Return the [X, Y] coordinate for the center point of the cell that contains the specified text.  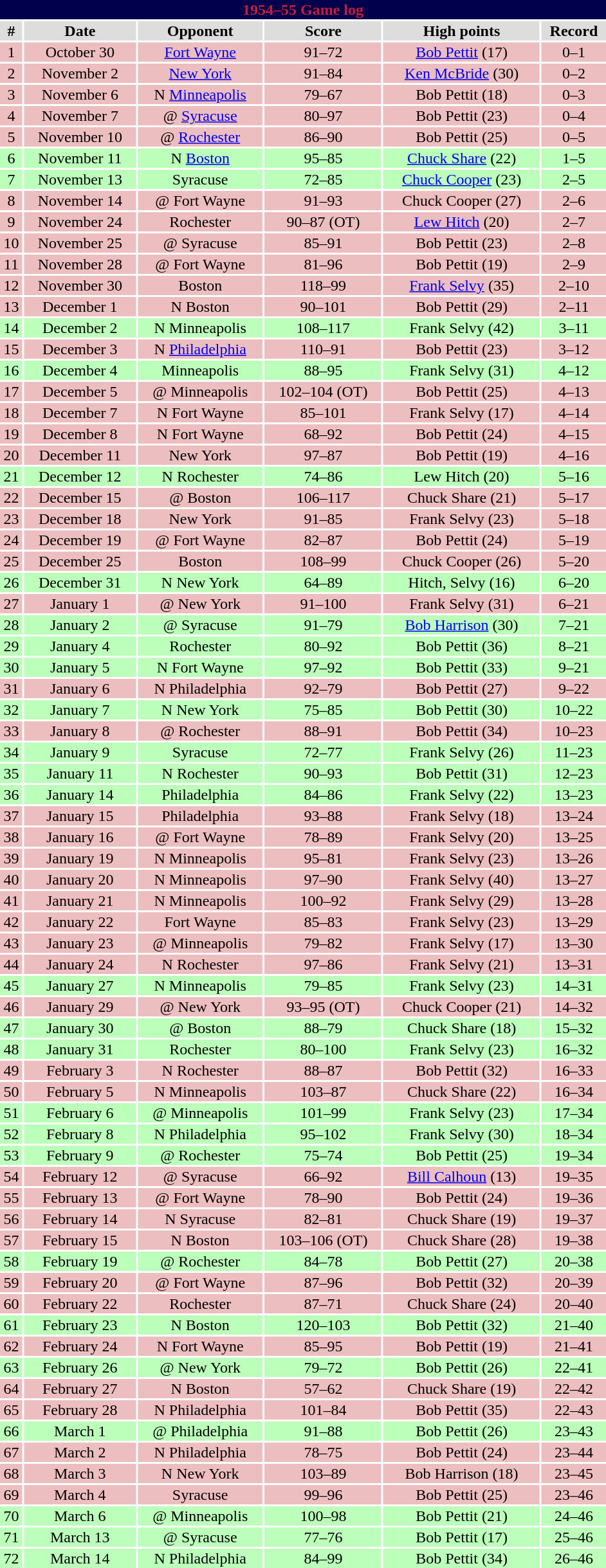
19–36 [574, 1198]
January 16 [80, 837]
103–89 [324, 1473]
November 11 [80, 158]
23–46 [574, 1495]
2–5 [574, 179]
26–46 [574, 1558]
93–88 [324, 816]
50 [12, 1092]
February 5 [80, 1092]
3 [12, 95]
102–104 (OT) [324, 392]
88–87 [324, 1070]
20–39 [574, 1283]
February 22 [80, 1304]
January 23 [80, 943]
December 18 [80, 519]
January 22 [80, 922]
108–117 [324, 328]
February 3 [80, 1070]
97–92 [324, 667]
January 8 [80, 731]
97–87 [324, 455]
82–87 [324, 540]
Chuck Cooper (21) [462, 1007]
Frank Selvy (42) [462, 328]
4–13 [574, 392]
February 12 [80, 1176]
37 [12, 816]
55 [12, 1198]
85–101 [324, 413]
20 [12, 455]
120–103 [324, 1325]
11 [12, 264]
January 30 [80, 1028]
January 6 [80, 689]
46 [12, 1007]
75–74 [324, 1155]
March 1 [80, 1431]
82–81 [324, 1219]
5–18 [574, 519]
Record [574, 31]
January 7 [80, 710]
@ Philadelphia [201, 1431]
18 [12, 413]
97–90 [324, 879]
12 [12, 285]
85–91 [324, 243]
95–102 [324, 1134]
13–25 [574, 837]
62 [12, 1346]
December 1 [80, 307]
February 26 [80, 1367]
Frank Selvy (21) [462, 964]
17 [12, 392]
Opponent [201, 31]
57 [12, 1240]
December 25 [80, 561]
9 [12, 222]
68 [12, 1473]
January 29 [80, 1007]
6 [12, 158]
5–16 [574, 476]
6–20 [574, 582]
January 5 [80, 667]
March 3 [80, 1473]
0–5 [574, 137]
72–77 [324, 752]
2–7 [574, 222]
84–99 [324, 1558]
100–92 [324, 901]
January 15 [80, 816]
1 [12, 52]
5 [12, 137]
13 [12, 307]
Frank Selvy (35) [462, 285]
January 2 [80, 625]
Bob Harrison (30) [462, 625]
4–15 [574, 434]
Chuck Share (24) [462, 1304]
December 2 [80, 328]
December 12 [80, 476]
24 [12, 540]
20–40 [574, 1304]
14–32 [574, 1007]
91–100 [324, 604]
19–38 [574, 1240]
November 28 [80, 264]
Bob Pettit (36) [462, 646]
February 14 [80, 1219]
103–87 [324, 1092]
87–96 [324, 1283]
21–40 [574, 1325]
1–5 [574, 158]
86–90 [324, 137]
10–23 [574, 731]
16–34 [574, 1092]
12–23 [574, 773]
9–21 [574, 667]
30 [12, 667]
15–32 [574, 1028]
Bob Harrison (18) [462, 1473]
78–89 [324, 837]
Bill Calhoun (13) [462, 1176]
48 [12, 1049]
November 25 [80, 243]
November 10 [80, 137]
13–23 [574, 795]
79–82 [324, 943]
78–75 [324, 1452]
2–9 [574, 264]
80–97 [324, 116]
90–87 (OT) [324, 222]
N Syracuse [201, 1219]
Bob Pettit (30) [462, 710]
88–95 [324, 370]
0–1 [574, 52]
92–79 [324, 689]
106–117 [324, 498]
21–41 [574, 1346]
23–45 [574, 1473]
Ken McBride (30) [462, 73]
High points [462, 31]
66–92 [324, 1176]
January 11 [80, 773]
13–24 [574, 816]
December 19 [80, 540]
88–91 [324, 731]
103–106 (OT) [324, 1240]
7–21 [574, 625]
December 8 [80, 434]
25 [12, 561]
13–31 [574, 964]
10–22 [574, 710]
79–72 [324, 1367]
December 11 [80, 455]
0–2 [574, 73]
21 [12, 476]
80–100 [324, 1049]
110–91 [324, 349]
19–35 [574, 1176]
December 4 [80, 370]
November 2 [80, 73]
101–99 [324, 1113]
Bob Pettit (35) [462, 1410]
February 6 [80, 1113]
5–19 [574, 540]
44 [12, 964]
Bob Pettit (18) [462, 95]
28 [12, 625]
70 [12, 1516]
Bob Pettit (29) [462, 307]
Score [324, 31]
14–31 [574, 986]
Bob Pettit (31) [462, 773]
7 [12, 179]
October 30 [80, 52]
March 2 [80, 1452]
91–84 [324, 73]
80–92 [324, 646]
Bob Pettit (21) [462, 1516]
42 [12, 922]
January 19 [80, 858]
January 4 [80, 646]
91–72 [324, 52]
March 14 [80, 1558]
13–29 [574, 922]
January 31 [80, 1049]
Date [80, 31]
85–83 [324, 922]
4–14 [574, 413]
77–76 [324, 1537]
13–28 [574, 901]
December 3 [80, 349]
27 [12, 604]
January 27 [80, 986]
78–90 [324, 1198]
February 8 [80, 1134]
67 [12, 1452]
45 [12, 986]
22 [12, 498]
39 [12, 858]
March 6 [80, 1516]
26 [12, 582]
20–38 [574, 1261]
4 [12, 116]
22–42 [574, 1389]
February 27 [80, 1389]
23–43 [574, 1431]
88–79 [324, 1028]
16–33 [574, 1070]
54 [12, 1176]
Minneapolis [201, 370]
95–81 [324, 858]
93–95 (OT) [324, 1007]
January 20 [80, 879]
68–92 [324, 434]
22–43 [574, 1410]
19 [12, 434]
108–99 [324, 561]
Frank Selvy (40) [462, 879]
65 [12, 1410]
Bob Pettit (33) [462, 667]
February 28 [80, 1410]
17–34 [574, 1113]
59 [12, 1283]
0–3 [574, 95]
February 20 [80, 1283]
3–11 [574, 328]
84–86 [324, 795]
Frank Selvy (26) [462, 752]
25–46 [574, 1537]
63 [12, 1367]
# [12, 31]
84–78 [324, 1261]
66 [12, 1431]
Chuck Share (18) [462, 1028]
49 [12, 1070]
91–88 [324, 1431]
72–85 [324, 179]
24–46 [574, 1516]
Frank Selvy (30) [462, 1134]
5–20 [574, 561]
33 [12, 731]
0–4 [574, 116]
Frank Selvy (20) [462, 837]
Chuck Share (21) [462, 498]
January 9 [80, 752]
101–84 [324, 1410]
January 14 [80, 795]
February 23 [80, 1325]
35 [12, 773]
10 [12, 243]
13–27 [574, 879]
74–86 [324, 476]
31 [12, 689]
90–93 [324, 773]
23 [12, 519]
38 [12, 837]
Chuck Cooper (27) [462, 201]
72 [12, 1558]
2–11 [574, 307]
64 [12, 1389]
64–89 [324, 582]
90–101 [324, 307]
2 [12, 73]
19–37 [574, 1219]
December 31 [80, 582]
52 [12, 1134]
47 [12, 1028]
40 [12, 879]
1954–55 Game log [303, 10]
11–23 [574, 752]
Chuck Cooper (23) [462, 179]
November 7 [80, 116]
53 [12, 1155]
99–96 [324, 1495]
15 [12, 349]
29 [12, 646]
February 24 [80, 1346]
Chuck Share (28) [462, 1240]
9–22 [574, 689]
2–8 [574, 243]
100–98 [324, 1516]
13–30 [574, 943]
34 [12, 752]
March 13 [80, 1537]
16 [12, 370]
85–95 [324, 1346]
16–32 [574, 1049]
4–16 [574, 455]
41 [12, 901]
December 15 [80, 498]
February 13 [80, 1198]
Frank Selvy (29) [462, 901]
14 [12, 328]
118–99 [324, 285]
79–67 [324, 95]
February 15 [80, 1240]
95–85 [324, 158]
December 5 [80, 392]
2–6 [574, 201]
Hitch, Selvy (16) [462, 582]
Frank Selvy (18) [462, 816]
60 [12, 1304]
February 19 [80, 1261]
13–26 [574, 858]
56 [12, 1219]
23–44 [574, 1452]
February 9 [80, 1155]
81–96 [324, 264]
January 21 [80, 901]
32 [12, 710]
79–85 [324, 986]
November 30 [80, 285]
November 24 [80, 222]
January 24 [80, 964]
91–93 [324, 201]
November 6 [80, 95]
19–34 [574, 1155]
75–85 [324, 710]
8–21 [574, 646]
2–10 [574, 285]
43 [12, 943]
87–71 [324, 1304]
91–85 [324, 519]
3–12 [574, 349]
March 4 [80, 1495]
6–21 [574, 604]
97–86 [324, 964]
Chuck Cooper (26) [462, 561]
91–79 [324, 625]
November 13 [80, 179]
Frank Selvy (22) [462, 795]
December 7 [80, 413]
36 [12, 795]
January 1 [80, 604]
18–34 [574, 1134]
61 [12, 1325]
71 [12, 1537]
November 14 [80, 201]
51 [12, 1113]
58 [12, 1261]
22–41 [574, 1367]
57–62 [324, 1389]
4–12 [574, 370]
8 [12, 201]
69 [12, 1495]
5–17 [574, 498]
